Pinpoint the cell where the given text exists, returning its (X, Y) midpoint coordinate. 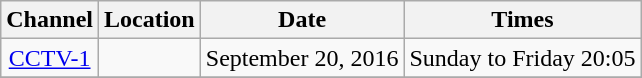
September 20, 2016 (302, 58)
Location (150, 20)
Channel (50, 20)
Date (302, 20)
CCTV-1 (50, 58)
Times (522, 20)
Sunday to Friday 20:05 (522, 58)
